Return the [X, Y] coordinate for the center point of the cell that contains the specified text.  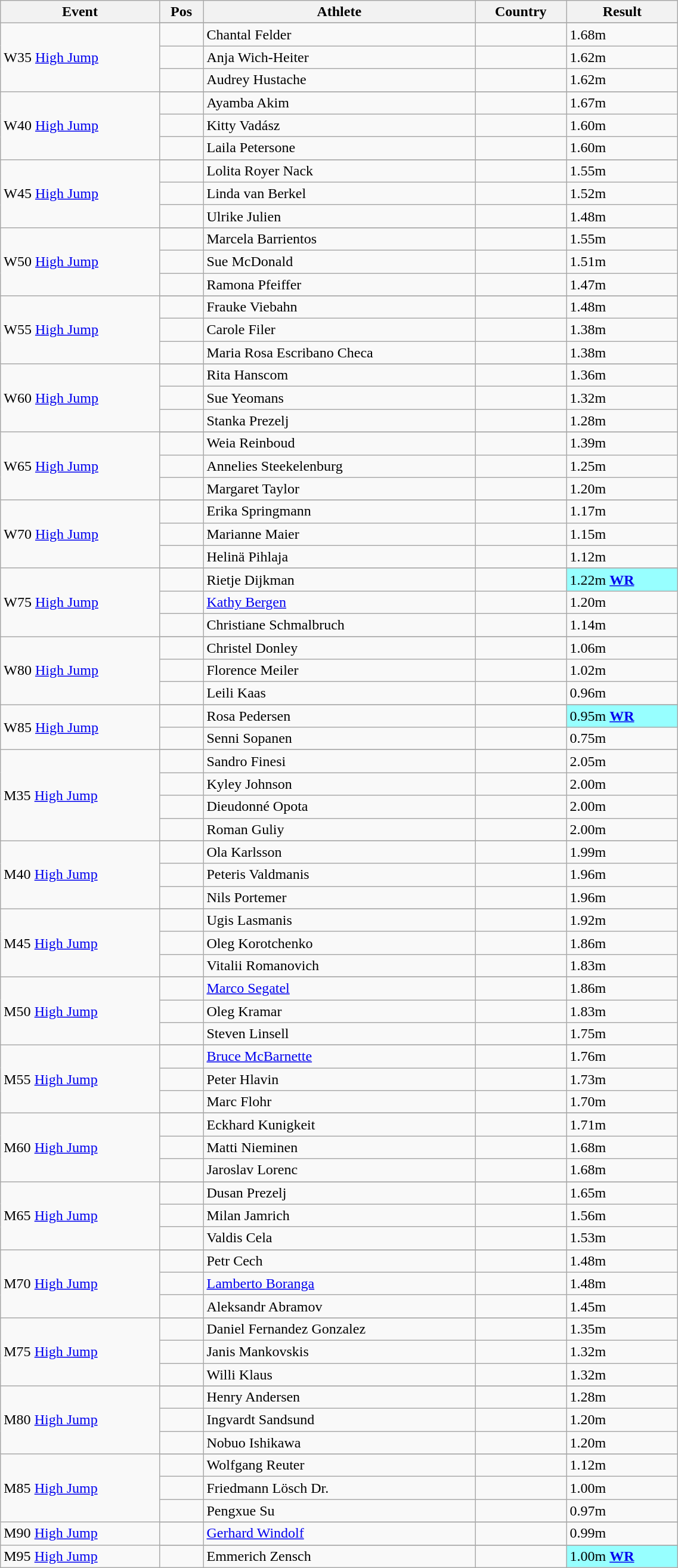
W70 High Jump [80, 534]
Laila Petersone [339, 148]
Henry Andersen [339, 1397]
Ola Karlsson [339, 852]
Marco Segatel [339, 988]
Dieudonné Opota [339, 807]
Event [80, 12]
Daniel Fernandez Gonzalez [339, 1329]
Milan Jamrich [339, 1215]
Carole Filer [339, 330]
M45 High Jump [80, 943]
M65 High Jump [80, 1215]
1.14m [623, 625]
1.25m [623, 466]
1.76m [623, 1057]
Willi Klaus [339, 1374]
Linda van Berkel [339, 193]
W80 High Jump [80, 670]
1.99m [623, 852]
Ramona Pfeiffer [339, 285]
1.71m [623, 1125]
W40 High Jump [80, 125]
Audrey Hustache [339, 80]
Senni Sopanen [339, 739]
W35 High Jump [80, 57]
Janis Mankovskis [339, 1351]
Result [623, 12]
1.52m [623, 193]
1.75m [623, 1034]
1.35m [623, 1329]
1.06m [623, 647]
Florence Meiler [339, 671]
1.51m [623, 261]
M55 High Jump [80, 1079]
M70 High Jump [80, 1283]
W60 High Jump [80, 398]
M80 High Jump [80, 1420]
W50 High Jump [80, 261]
Marc Flohr [339, 1102]
Oleg Kramar [339, 1011]
1.36m [623, 375]
M50 High Jump [80, 1011]
1.00m [623, 1488]
Petr Cech [339, 1261]
M85 High Jump [80, 1488]
Kyley Johnson [339, 784]
Peter Hlavin [339, 1079]
M35 High Jump [80, 795]
Vitalii Romanovich [339, 965]
Dusan Prezelj [339, 1193]
W55 High Jump [80, 330]
Sue Yeomans [339, 398]
M40 High Jump [80, 875]
Chantal Felder [339, 35]
Emmerich Zensch [339, 1556]
Country [521, 12]
1.53m [623, 1238]
Aleksandr Abramov [339, 1306]
Gerhard Windolf [339, 1533]
Pos [181, 12]
M95 High Jump [80, 1556]
Steven Linsell [339, 1034]
Valdis Cela [339, 1238]
Christel Donley [339, 647]
1.56m [623, 1215]
1.00m WR [623, 1556]
W85 High Jump [80, 727]
Rietje Dijkman [339, 579]
1.39m [623, 443]
Ugis Lasmanis [339, 920]
Jaroslav Lorenc [339, 1170]
Matti Nieminen [339, 1147]
0.96m [623, 693]
Ayamba Akim [339, 103]
1.22m WR [623, 579]
Maria Rosa Escribano Checa [339, 353]
Weia Reinboud [339, 443]
1.73m [623, 1079]
Sandro Finesi [339, 761]
Marianne Maier [339, 534]
0.75m [623, 739]
Anja Wich-Heiter [339, 57]
Lolita Royer Nack [339, 171]
Eckhard Kunigkeit [339, 1125]
Rosa Pedersen [339, 716]
0.95m WR [623, 716]
Frauke Viebahn [339, 307]
M75 High Jump [80, 1351]
Peteris Valdmanis [339, 875]
1.47m [623, 285]
Kathy Bergen [339, 602]
1.17m [623, 511]
Ingvardt Sandsund [339, 1420]
Marcela Barrientos [339, 239]
M60 High Jump [80, 1147]
1.92m [623, 920]
Lamberto Boranga [339, 1283]
Bruce McBarnette [339, 1057]
Sue McDonald [339, 261]
Oleg Korotchenko [339, 943]
2.05m [623, 761]
Annelies Steekelenburg [339, 466]
Leili Kaas [339, 693]
Roman Guliy [339, 829]
Friedmann Lösch Dr. [339, 1488]
Erika Springmann [339, 511]
1.65m [623, 1193]
1.02m [623, 671]
Athlete [339, 12]
Ulrike Julien [339, 216]
Wolfgang Reuter [339, 1465]
W65 High Jump [80, 466]
Stanka Prezelj [339, 421]
Nobuo Ishikawa [339, 1443]
W75 High Jump [80, 602]
M90 High Jump [80, 1533]
Christiane Schmalbruch [339, 625]
Pengxue Su [339, 1511]
0.99m [623, 1533]
1.70m [623, 1102]
Rita Hanscom [339, 375]
1.45m [623, 1306]
0.97m [623, 1511]
Margaret Taylor [339, 489]
Helinä Pihlaja [339, 557]
1.67m [623, 103]
W45 High Jump [80, 193]
Nils Portemer [339, 897]
1.15m [623, 534]
Kitty Vadász [339, 125]
